Find where the given text appears and provide that cell's center as (x, y) coordinate. 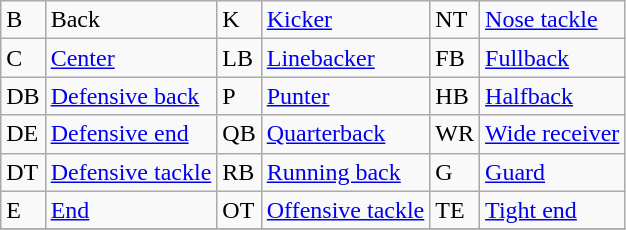
Wide receiver (552, 134)
FB (455, 58)
Defensive end (131, 134)
OT (239, 210)
Running back (346, 172)
QB (239, 134)
DB (23, 96)
Quarterback (346, 134)
End (131, 210)
Defensive back (131, 96)
Back (131, 20)
Defensive tackle (131, 172)
Nose tackle (552, 20)
Offensive tackle (346, 210)
E (23, 210)
Linebacker (346, 58)
Guard (552, 172)
LB (239, 58)
P (239, 96)
B (23, 20)
Halfback (552, 96)
Fullback (552, 58)
Tight end (552, 210)
HB (455, 96)
TE (455, 210)
Punter (346, 96)
K (239, 20)
Center (131, 58)
WR (455, 134)
C (23, 58)
DT (23, 172)
NT (455, 20)
DE (23, 134)
Kicker (346, 20)
G (455, 172)
RB (239, 172)
